Extract the (X, Y) coordinate from the center of the cell holding the provided text.  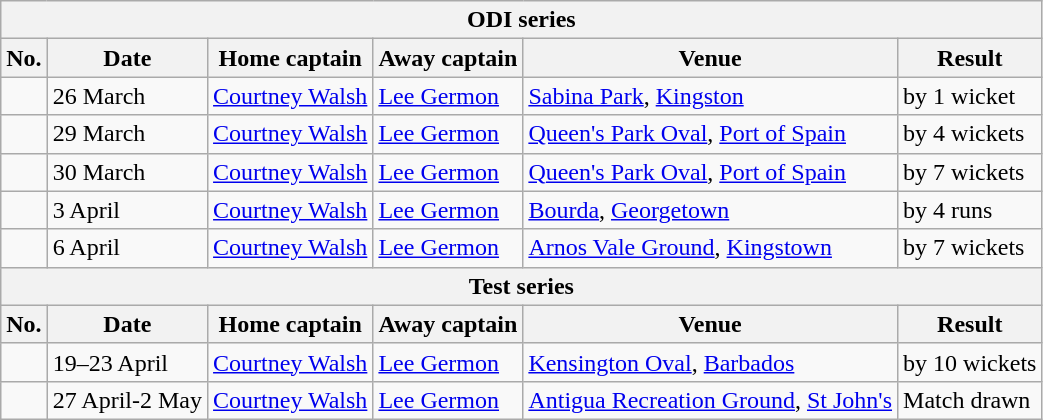
26 March (127, 96)
by 4 wickets (970, 134)
Kensington Oval, Barbados (710, 362)
30 March (127, 172)
Antigua Recreation Ground, St John's (710, 400)
by 1 wicket (970, 96)
19–23 April (127, 362)
29 March (127, 134)
6 April (127, 248)
by 4 runs (970, 210)
ODI series (522, 20)
Arnos Vale Ground, Kingstown (710, 248)
by 10 wickets (970, 362)
Test series (522, 286)
3 April (127, 210)
Bourda, Georgetown (710, 210)
27 April-2 May (127, 400)
Sabina Park, Kingston (710, 96)
Match drawn (970, 400)
